Determine the (x, y) coordinate at the center of the cell enclosing the given text.  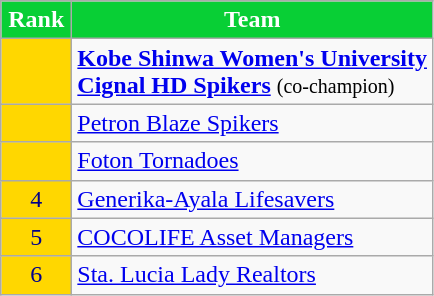
5 (36, 237)
Generika-Ayala Lifesavers (252, 199)
Team (252, 20)
4 (36, 199)
Foton Tornadoes (252, 161)
Petron Blaze Spikers (252, 123)
Rank (36, 20)
Sta. Lucia Lady Realtors (252, 275)
Kobe Shinwa Women's UniversityCignal HD Spikers (co-champion) (252, 72)
COCOLIFE Asset Managers (252, 237)
6 (36, 275)
